Locate the cell with the specified text and output its (X, Y) center coordinate. 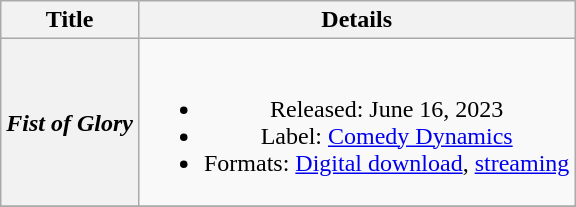
Title (70, 20)
Fist of Glory (70, 122)
Released: June 16, 2023Label: Comedy DynamicsFormats: Digital download, streaming (356, 122)
Details (356, 20)
